Return (X, Y) of the center of cell containing provided text 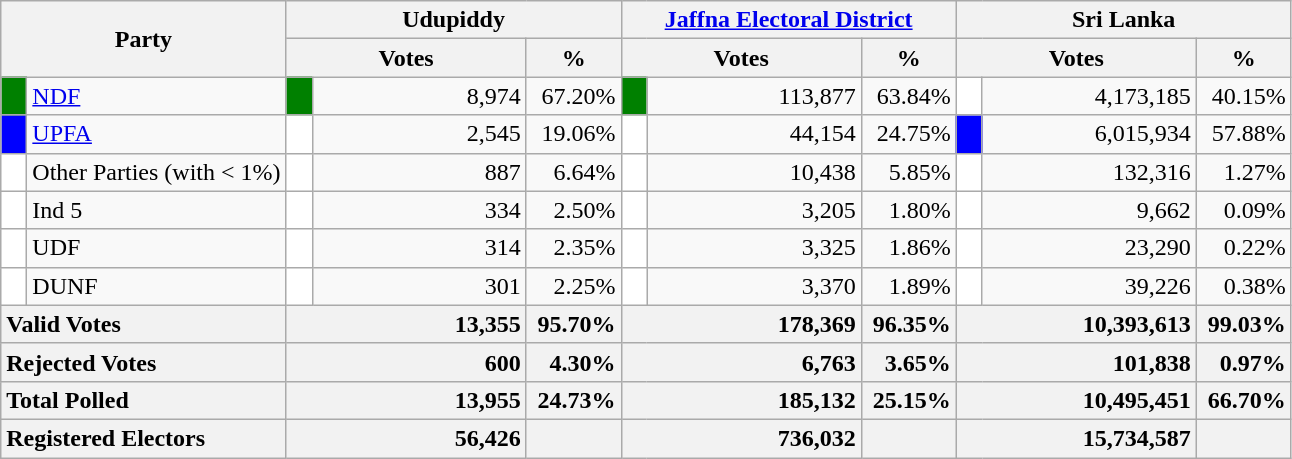
40.15% (1244, 96)
95.70% (574, 324)
178,369 (741, 324)
101,838 (1076, 362)
3,325 (754, 248)
13,355 (406, 324)
56,426 (406, 438)
0.09% (1244, 210)
Registered Electors (144, 438)
Valid Votes (144, 324)
3,205 (754, 210)
DUNF (156, 286)
67.20% (574, 96)
185,132 (741, 400)
3,370 (754, 286)
UPFA (156, 134)
24.73% (574, 400)
10,393,613 (1076, 324)
Total Polled (144, 400)
5.85% (908, 172)
8,974 (419, 96)
2,545 (419, 134)
10,438 (754, 172)
96.35% (908, 324)
99.03% (1244, 324)
334 (419, 210)
24.75% (908, 134)
Jaffna Electoral District (788, 20)
Party (144, 39)
Ind 5 (156, 210)
13,955 (406, 400)
15,734,587 (1076, 438)
Rejected Votes (144, 362)
23,290 (1089, 248)
0.22% (1244, 248)
66.70% (1244, 400)
57.88% (1244, 134)
6,015,934 (1089, 134)
44,154 (754, 134)
NDF (156, 96)
UDF (156, 248)
25.15% (908, 400)
6,763 (741, 362)
Sri Lanka (1124, 20)
1.27% (1244, 172)
63.84% (908, 96)
736,032 (741, 438)
600 (406, 362)
1.80% (908, 210)
0.38% (1244, 286)
Udupiddy (454, 20)
6.64% (574, 172)
4.30% (574, 362)
314 (419, 248)
113,877 (754, 96)
9,662 (1089, 210)
4,173,185 (1089, 96)
2.25% (574, 286)
19.06% (574, 134)
1.89% (908, 286)
3.65% (908, 362)
1.86% (908, 248)
10,495,451 (1076, 400)
2.50% (574, 210)
887 (419, 172)
2.35% (574, 248)
Other Parties (with < 1%) (156, 172)
301 (419, 286)
132,316 (1089, 172)
0.97% (1244, 362)
39,226 (1089, 286)
